Scan for the cell matching the given text and deliver its (x, y) coordinate at center. 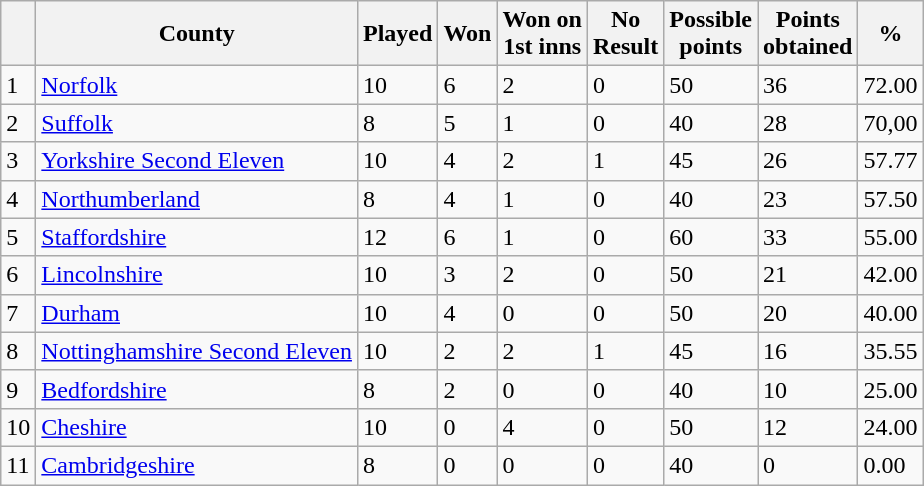
26 (808, 161)
Pointsobtained (808, 34)
Yorkshire Second Eleven (197, 161)
36 (808, 85)
11 (18, 465)
Norfolk (197, 85)
55.00 (890, 237)
7 (18, 313)
57.77 (890, 161)
33 (808, 237)
72.00 (890, 85)
County (197, 34)
Lincolnshire (197, 275)
Won (468, 34)
28 (808, 123)
Possiblepoints (711, 34)
Suffolk (197, 123)
21 (808, 275)
Nottinghamshire Second Eleven (197, 351)
20 (808, 313)
Northumberland (197, 199)
16 (808, 351)
% (890, 34)
60 (711, 237)
35.55 (890, 351)
Cheshire (197, 427)
23 (808, 199)
Durham (197, 313)
42.00 (890, 275)
Won on1st inns (542, 34)
Staffordshire (197, 237)
25.00 (890, 389)
9 (18, 389)
24.00 (890, 427)
0.00 (890, 465)
Played (397, 34)
NoResult (625, 34)
57.50 (890, 199)
Cambridgeshire (197, 465)
70,00 (890, 123)
40.00 (890, 313)
Bedfordshire (197, 389)
